For the text-containing cell, return its midpoint in [x, y] coordinate format. 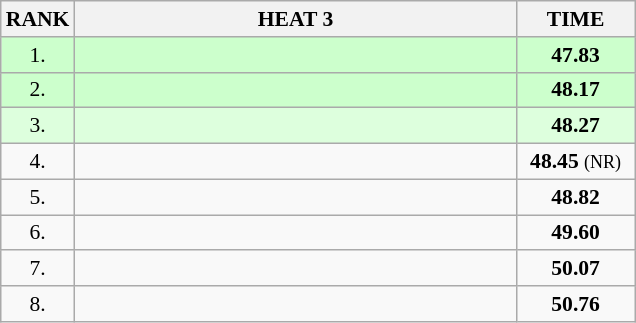
7. [38, 269]
50.76 [576, 304]
2. [38, 90]
50.07 [576, 269]
48.17 [576, 90]
8. [38, 304]
HEAT 3 [295, 19]
3. [38, 126]
48.45 (NR) [576, 162]
6. [38, 233]
48.82 [576, 197]
49.60 [576, 233]
TIME [576, 19]
RANK [38, 19]
48.27 [576, 126]
4. [38, 162]
5. [38, 197]
47.83 [576, 55]
1. [38, 55]
